Detect which cell encompasses the target text, then output its (X, Y) center coordinate. 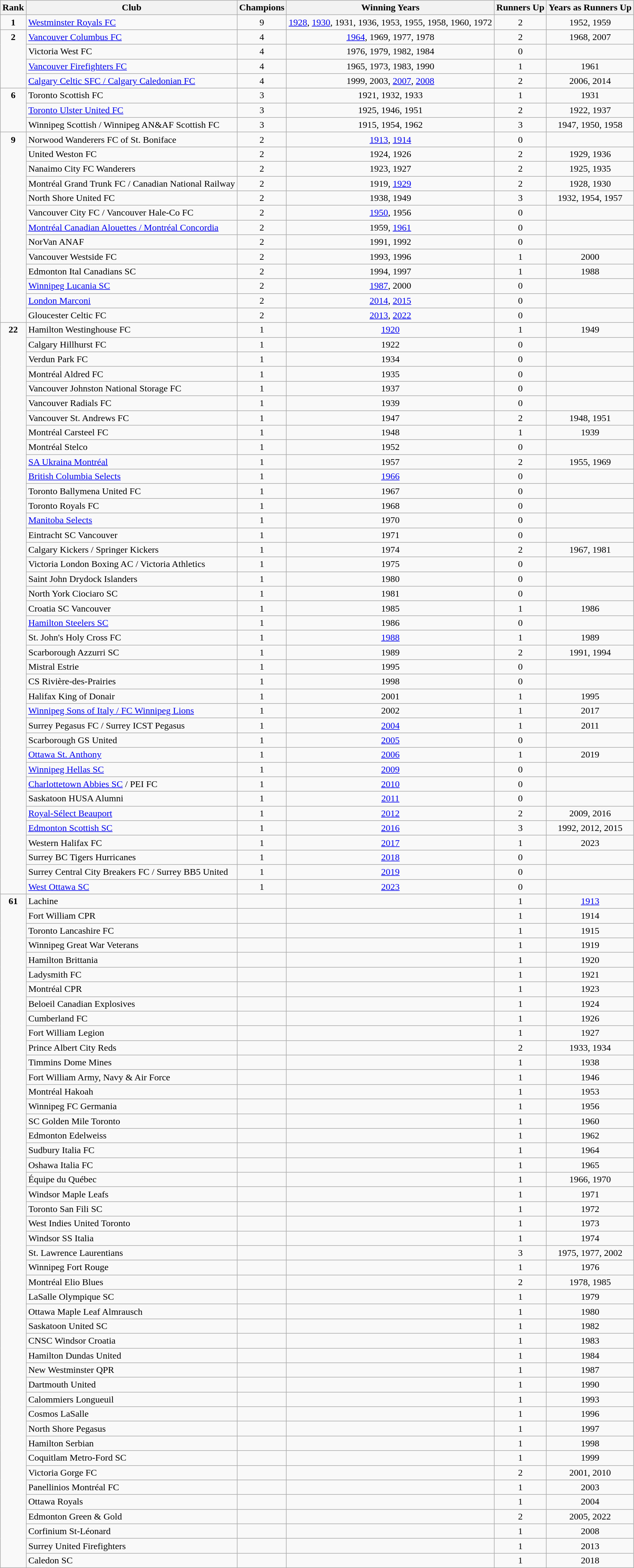
Surrey United Firefighters (132, 1546)
1924 (590, 1004)
1929, 1936 (590, 154)
Caledon SC (132, 1560)
1914 (590, 916)
Club (132, 8)
1921, 1932, 1933 (391, 95)
Lachine (132, 901)
Winnipeg FC Germania (132, 1106)
1991, 1994 (590, 652)
1923 (590, 989)
2014, 2015 (391, 301)
Victoria Gorge FC (132, 1473)
1993 (590, 1399)
West Indies United Toronto (132, 1224)
1965, 1973, 1983, 1990 (391, 66)
Edmonton Scottish SC (132, 828)
1982 (590, 1326)
Hamilton Brittania (132, 960)
1924, 1926 (391, 154)
Winnipeg Scottish / Winnipeg AN&AF Scottish FC (132, 125)
2013 (590, 1546)
61 (13, 1231)
Toronto Royals FC (132, 506)
Toronto Lancashire FC (132, 931)
Vancouver Johnston National Storage FC (132, 388)
1946 (590, 1077)
Surrey Central City Breakers FC / Surrey BB5 United (132, 872)
Hamilton Steelers SC (132, 623)
1962 (590, 1136)
Manitoba Selects (132, 520)
Hamilton Dundas United (132, 1355)
1950, 1956 (391, 213)
2010 (391, 784)
1996 (590, 1414)
United Weston FC (132, 154)
Hamilton Westinghouse FC (132, 330)
2003 (590, 1487)
1938 (590, 1062)
1976, 1979, 1982, 1984 (391, 52)
1984 (590, 1355)
Calommiers Longueuil (132, 1399)
2002 (391, 711)
1937 (391, 388)
Ottawa Maple Leaf Almrausch (132, 1311)
Mistral Estrie (132, 667)
Saint John Drydock Islanders (132, 579)
1970 (391, 520)
Cosmos LaSalle (132, 1414)
Surrey BC Tigers Hurricanes (132, 857)
1955, 1969 (590, 462)
1919 (590, 945)
1975, 1977, 2002 (590, 1253)
Coquitlam Metro-Ford SC (132, 1458)
SA Ukraina Montréal (132, 462)
Oshawa Italia FC (132, 1165)
1987, 2000 (391, 286)
British Columbia Selects (132, 476)
Corfinium St-Léonard (132, 1531)
1999, 2003, 2007, 2008 (391, 81)
1976 (590, 1267)
Winnipeg Hellas SC (132, 769)
CS Rivière-des-Prairies (132, 682)
St. Lawrence Laurentians (132, 1253)
Charlottetown Abbies SC / PEI FC (132, 784)
1925, 1946, 1951 (391, 110)
NorVan ANAF (132, 242)
Champions (262, 8)
Vancouver Columbus FC (132, 37)
Toronto Scottish FC (132, 95)
Beloeil Canadian Explosives (132, 1004)
1952, 1959 (590, 22)
1981 (391, 593)
1927 (590, 1033)
Hamilton Serbian (132, 1443)
London Marconi (132, 301)
Victoria West FC (132, 52)
1949 (590, 330)
1966, 1970 (590, 1180)
Montréal Hakoah (132, 1092)
Westminster Royals FC (132, 22)
Windsor SS Italia (132, 1238)
Dartmouth United (132, 1385)
Edmonton Edelweiss (132, 1136)
1934 (391, 359)
1919, 1929 (391, 184)
Vancouver Radials FC (132, 403)
Calgary Celtic SFC / Calgary Caledonian FC (132, 81)
1987 (590, 1370)
2013, 2022 (391, 315)
Toronto Ballymena United FC (132, 491)
1928, 1930 (590, 184)
Runners Up (520, 8)
2008 (590, 1531)
Victoria London Boxing AC / Victoria Athletics (132, 564)
2009, 2016 (590, 813)
1935 (391, 374)
1975 (391, 564)
1922, 1937 (590, 110)
Équipe du Québec (132, 1180)
1938, 1949 (391, 198)
Fort William CPR (132, 916)
Ladysmith FC (132, 975)
North Shore United FC (132, 198)
1948, 1951 (590, 418)
6 (13, 110)
Montréal CPR (132, 989)
Fort William Legion (132, 1033)
Gloucester Celtic FC (132, 315)
1922 (391, 344)
Years as Runners Up (590, 8)
Croatia SC Vancouver (132, 608)
Rank (13, 8)
Norwood Wanderers FC of St. Boniface (132, 139)
1928, 1930, 1931, 1936, 1953, 1955, 1958, 1960, 1972 (391, 22)
1983 (590, 1341)
1960 (590, 1121)
1926 (590, 1018)
Nanaimo City FC Wanderers (132, 169)
Saskatoon HUSA Alumni (132, 799)
Ottawa St. Anthony (132, 755)
Montréal Stelco (132, 447)
1947, 1950, 1958 (590, 125)
Eintracht SC Vancouver (132, 535)
1948 (391, 433)
Winnipeg Fort Rouge (132, 1267)
Sudbury Italia FC (132, 1150)
22 (13, 608)
1959, 1961 (391, 227)
Winnipeg Lucania SC (132, 286)
1921 (590, 975)
Windsor Maple Leafs (132, 1194)
1966 (391, 476)
Montréal Grand Trunk FC / Canadian National Railway (132, 184)
1953 (590, 1092)
Vancouver Westside FC (132, 257)
CNSC Windsor Croatia (132, 1341)
1972 (590, 1209)
2016 (391, 828)
North Shore Pegasus (132, 1429)
2006, 2014 (590, 81)
Cumberland FC (132, 1018)
2005 (391, 740)
Edmonton Ital Canadians SC (132, 271)
1931 (590, 95)
Winning Years (391, 8)
Scarborough GS United (132, 740)
1990 (590, 1385)
West Ottawa SC (132, 886)
Timmins Dome Mines (132, 1062)
Montréal Aldred FC (132, 374)
North York Ciociaro SC (132, 593)
Western Halifax FC (132, 843)
Montréal Canadian Alouettes / Montréal Concordia (132, 227)
1956 (590, 1106)
1913, 1914 (391, 139)
Winnipeg Sons of Italy / FC Winnipeg Lions (132, 711)
Surrey Pegasus FC / Surrey ICST Pegasus (132, 725)
1965 (590, 1165)
1933, 1934 (590, 1048)
Calgary Hillhurst FC (132, 344)
Toronto Ulster United FC (132, 110)
Montréal Carsteel FC (132, 433)
2005, 2022 (590, 1516)
1967 (391, 491)
Winnipeg Great War Veterans (132, 945)
Edmonton Green & Gold (132, 1516)
Scarborough Azzurri SC (132, 652)
2012 (391, 813)
1978, 1985 (590, 1282)
1915, 1954, 1962 (391, 125)
2000 (590, 257)
1968, 2007 (590, 37)
2001, 2010 (590, 1473)
1968 (391, 506)
1979 (590, 1297)
1991, 1992 (391, 242)
Verdun Park FC (132, 359)
2006 (391, 755)
SC Golden Mile Toronto (132, 1121)
1993, 1996 (391, 257)
1925, 1935 (590, 169)
1964, 1969, 1977, 1978 (391, 37)
1913 (590, 901)
1952 (391, 447)
2001 (391, 696)
1994, 1997 (391, 271)
Vancouver St. Andrews FC (132, 418)
1999 (590, 1458)
Montréal Elio Blues (132, 1282)
1932, 1954, 1957 (590, 198)
1964 (590, 1150)
1947 (391, 418)
Vancouver City FC / Vancouver Hale-Co FC (132, 213)
1997 (590, 1429)
Panellinios Montréal FC (132, 1487)
1915 (590, 931)
Fort William Army, Navy & Air Force (132, 1077)
Vancouver Firefighters FC (132, 66)
Royal-Sélect Beauport (132, 813)
New Westminster QPR (132, 1370)
1985 (391, 608)
St. John's Holy Cross FC (132, 637)
1961 (590, 66)
Halifax King of Donair (132, 696)
Ottawa Royals (132, 1502)
Saskatoon United SC (132, 1326)
1957 (391, 462)
1992, 2012, 2015 (590, 828)
1923, 1927 (391, 169)
Prince Albert City Reds (132, 1048)
1973 (590, 1224)
Calgary Kickers / Springer Kickers (132, 550)
Toronto San Fili SC (132, 1209)
LaSalle Olympique SC (132, 1297)
1967, 1981 (590, 550)
2009 (391, 769)
